Return the [X, Y] coordinate for the center point of the cell that contains the specified text.  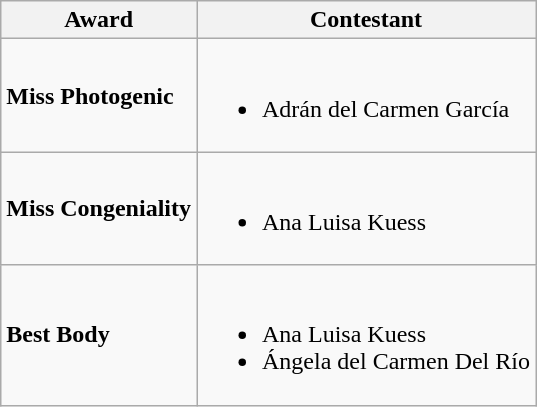
Contestant [366, 20]
Miss Congeniality [99, 208]
Miss Photogenic [99, 96]
Ana Luisa KuessÁngela del Carmen Del Río [366, 335]
Best Body [99, 335]
Adrán del Carmen García [366, 96]
Ana Luisa Kuess [366, 208]
Award [99, 20]
